Return the (X, Y) coordinate for the center point of the cell that contains the specified text.  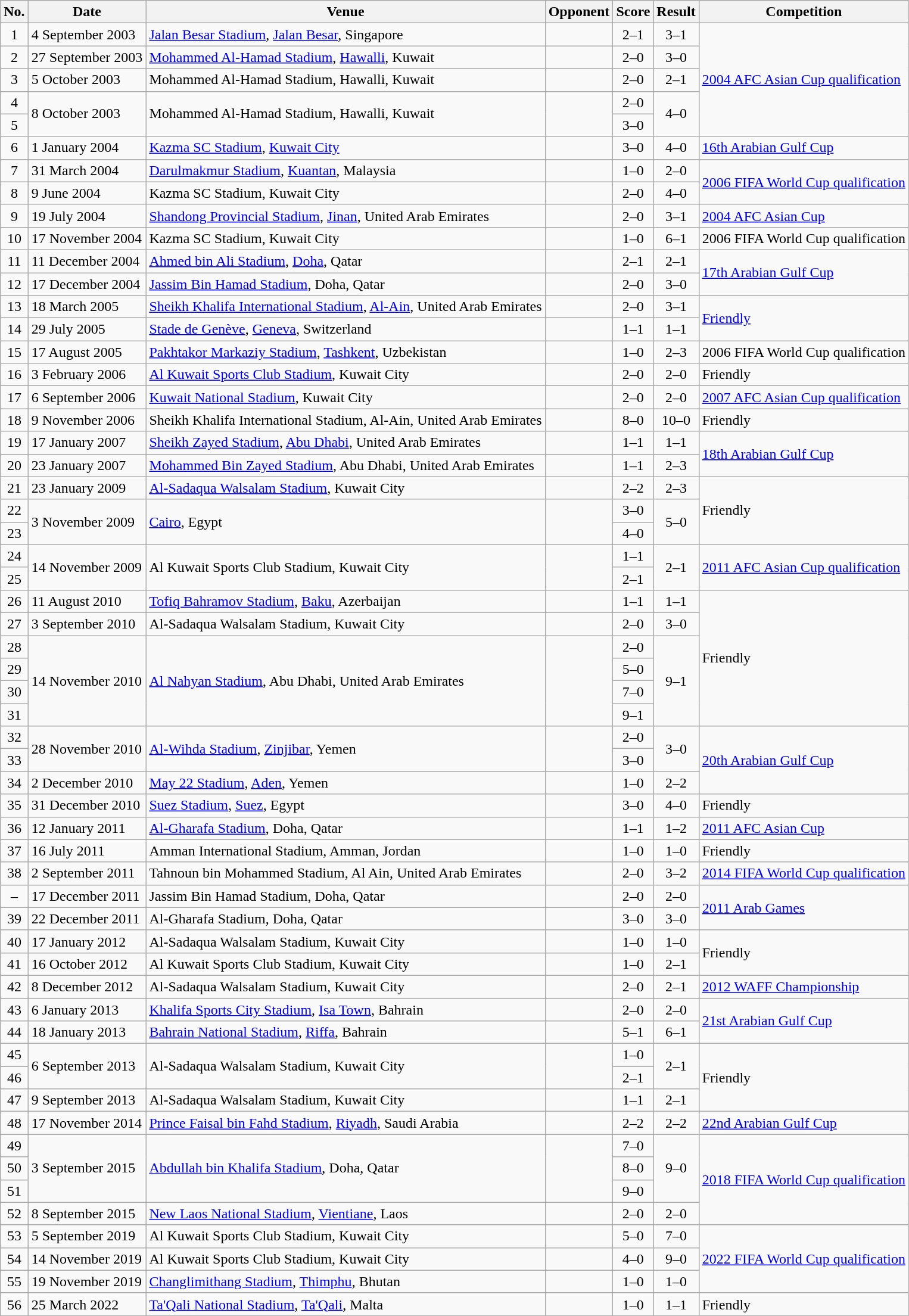
17 November 2004 (87, 238)
26 (14, 601)
2011 AFC Asian Cup (804, 828)
Suez Stadium, Suez, Egypt (345, 805)
17th Arabian Gulf Cup (804, 272)
9 November 2006 (87, 420)
8 December 2012 (87, 987)
10 (14, 238)
Al Nahyan Stadium, Abu Dhabi, United Arab Emirates (345, 680)
10–0 (676, 420)
Changlimithang Stadium, Thimphu, Bhutan (345, 1281)
3–2 (676, 873)
Stade de Genève, Geneva, Switzerland (345, 329)
18 January 2013 (87, 1032)
18th Arabian Gulf Cup (804, 454)
21st Arabian Gulf Cup (804, 1021)
31 December 2010 (87, 805)
2 (14, 57)
12 January 2011 (87, 828)
2007 AFC Asian Cup qualification (804, 397)
Khalifa Sports City Stadium, Isa Town, Bahrain (345, 1010)
19 November 2019 (87, 1281)
1 January 2004 (87, 148)
47 (14, 1100)
12 (14, 284)
43 (14, 1010)
Sheikh Zayed Stadium, Abu Dhabi, United Arab Emirates (345, 443)
44 (14, 1032)
Tahnoun bin Mohammed Stadium, Al Ain, United Arab Emirates (345, 873)
22 (14, 511)
19 (14, 443)
25 (14, 578)
2011 AFC Asian Cup qualification (804, 567)
Cairo, Egypt (345, 522)
55 (14, 1281)
3 November 2009 (87, 522)
Mohammed Bin Zayed Stadium, Abu Dhabi, United Arab Emirates (345, 465)
33 (14, 760)
Tofiq Bahramov Stadium, Baku, Azerbaijan (345, 601)
Darulmakmur Stadium, Kuantan, Malaysia (345, 170)
6 September 2006 (87, 397)
37 (14, 851)
2004 AFC Asian Cup (804, 216)
28 (14, 646)
9 September 2013 (87, 1100)
41 (14, 964)
22nd Arabian Gulf Cup (804, 1123)
30 (14, 692)
14 November 2019 (87, 1259)
49 (14, 1146)
2022 FIFA World Cup qualification (804, 1259)
29 July 2005 (87, 329)
50 (14, 1168)
23 January 2009 (87, 488)
Opponent (579, 12)
25 March 2022 (87, 1304)
36 (14, 828)
Ta'Qali National Stadium, Ta'Qali, Malta (345, 1304)
2011 Arab Games (804, 907)
7 (14, 170)
14 November 2010 (87, 680)
11 (14, 261)
18 March 2005 (87, 307)
20 (14, 465)
Abdullah bin Khalifa Stadium, Doha, Qatar (345, 1168)
1–2 (676, 828)
8 September 2015 (87, 1214)
14 (14, 329)
29 (14, 670)
9 (14, 216)
New Laos National Stadium, Vientiane, Laos (345, 1214)
23 (14, 533)
19 July 2004 (87, 216)
40 (14, 941)
6 (14, 148)
8 October 2003 (87, 114)
14 November 2009 (87, 567)
39 (14, 919)
4 (14, 102)
9 June 2004 (87, 193)
34 (14, 783)
Shandong Provincial Stadium, Jinan, United Arab Emirates (345, 216)
11 August 2010 (87, 601)
1 (14, 35)
17 August 2005 (87, 352)
11 December 2004 (87, 261)
Jalan Besar Stadium, Jalan Besar, Singapore (345, 35)
No. (14, 12)
22 December 2011 (87, 919)
18 (14, 420)
3 September 2010 (87, 624)
16 July 2011 (87, 851)
4 September 2003 (87, 35)
6 January 2013 (87, 1010)
5–1 (633, 1032)
32 (14, 738)
28 November 2010 (87, 749)
31 March 2004 (87, 170)
16 (14, 375)
2004 AFC Asian Cup qualification (804, 80)
35 (14, 805)
3 February 2006 (87, 375)
54 (14, 1259)
5 October 2003 (87, 80)
8 (14, 193)
3 (14, 80)
May 22 Stadium, Aden, Yemen (345, 783)
Al-Wihda Stadium, Zinjibar, Yemen (345, 749)
27 (14, 624)
24 (14, 556)
Bahrain National Stadium, Riffa, Bahrain (345, 1032)
2018 FIFA World Cup qualification (804, 1180)
5 September 2019 (87, 1236)
46 (14, 1078)
17 (14, 397)
16th Arabian Gulf Cup (804, 148)
17 November 2014 (87, 1123)
15 (14, 352)
6 September 2013 (87, 1066)
17 December 2011 (87, 896)
17 January 2007 (87, 443)
21 (14, 488)
Amman International Stadium, Amman, Jordan (345, 851)
38 (14, 873)
– (14, 896)
Kuwait National Stadium, Kuwait City (345, 397)
2 December 2010 (87, 783)
45 (14, 1055)
2012 WAFF Championship (804, 987)
23 January 2007 (87, 465)
Venue (345, 12)
Prince Faisal bin Fahd Stadium, Riyadh, Saudi Arabia (345, 1123)
2 September 2011 (87, 873)
27 September 2003 (87, 57)
17 December 2004 (87, 284)
Competition (804, 12)
31 (14, 715)
Result (676, 12)
2014 FIFA World Cup qualification (804, 873)
48 (14, 1123)
56 (14, 1304)
20th Arabian Gulf Cup (804, 760)
51 (14, 1191)
Score (633, 12)
Date (87, 12)
53 (14, 1236)
Ahmed bin Ali Stadium, Doha, Qatar (345, 261)
17 January 2012 (87, 941)
Pakhtakor Markaziy Stadium, Tashkent, Uzbekistan (345, 352)
42 (14, 987)
5 (14, 125)
52 (14, 1214)
16 October 2012 (87, 964)
3 September 2015 (87, 1168)
13 (14, 307)
